From the cell containing the given text, extract its center point as [X, Y] coordinate. 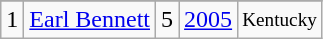
5 [168, 20]
Earl Bennett [90, 20]
2005 [208, 20]
1 [12, 20]
Kentucky [280, 20]
